Search for the cell housing the specified text and yield its (x, y) center coordinate. 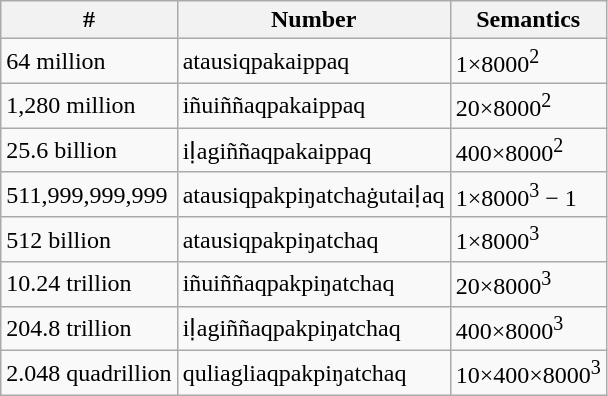
iñuiññaqpakaippaq (314, 106)
atausiqpakpiŋatchaq (314, 240)
20×80002 (528, 106)
20×80003 (528, 284)
# (89, 20)
512 billion (89, 240)
204.8 trillion (89, 328)
iñuiññaqpakpiŋatchaq (314, 284)
1×80003 − 1 (528, 194)
1×80003 (528, 240)
511,999,999,999 (89, 194)
iḷagiññaqpakpiŋatchaq (314, 328)
400×80002 (528, 150)
400×80003 (528, 328)
1×80002 (528, 62)
Semantics (528, 20)
atausiqpakaippaq (314, 62)
Number (314, 20)
2.048 quadrillion (89, 374)
25.6 billion (89, 150)
quliagliaqpakpiŋatchaq (314, 374)
iḷagiññaqpakaippaq (314, 150)
10.24 trillion (89, 284)
64 million (89, 62)
atausiqpakpiŋatchaġutaiḷaq (314, 194)
10×400×80003 (528, 374)
1,280 million (89, 106)
